For the text-containing cell, return its midpoint in [X, Y] coordinate format. 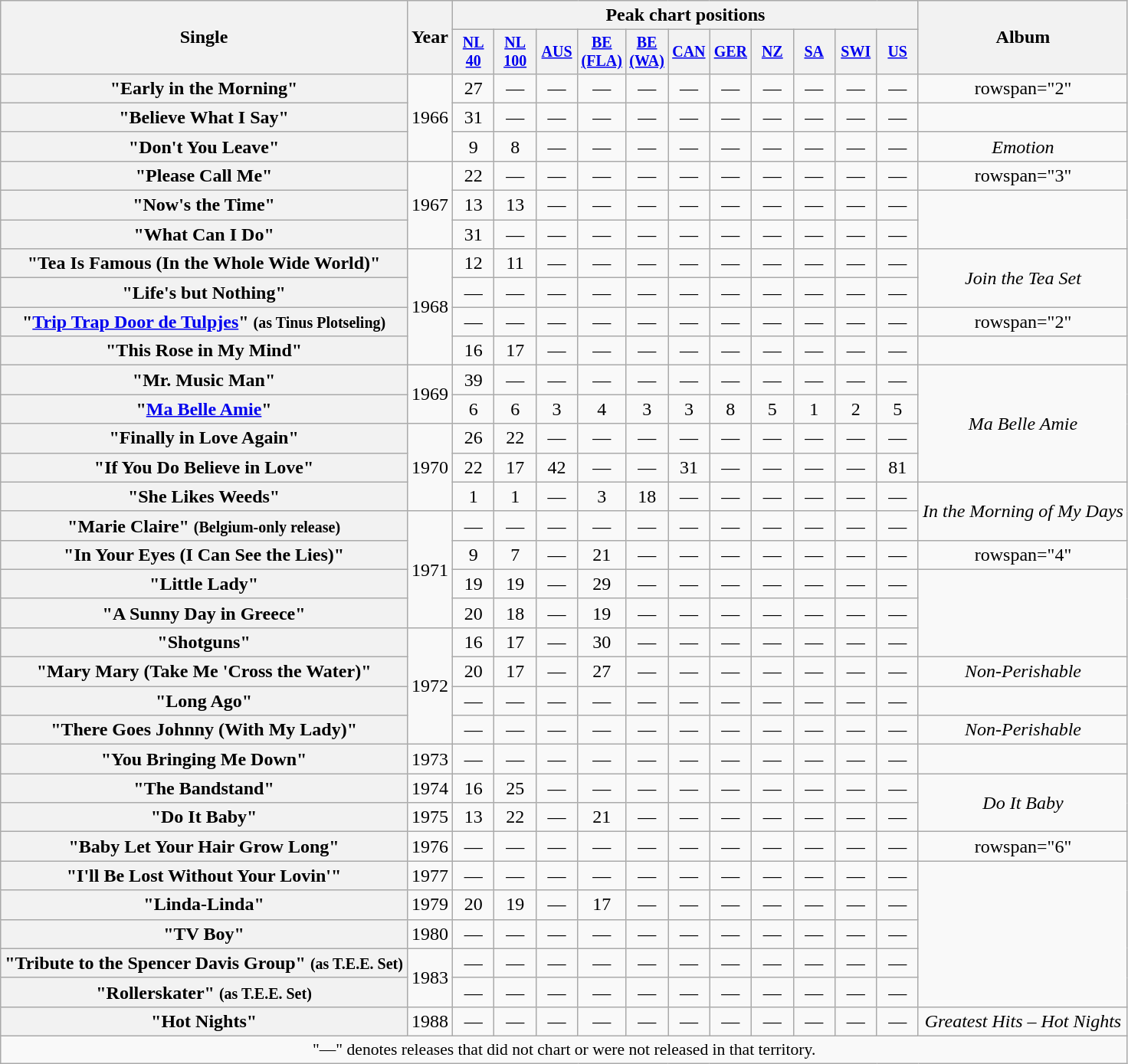
"Little Lady" [204, 584]
NZ [772, 52]
26 [473, 438]
"Long Ago" [204, 701]
In the Morning of My Days [1022, 511]
GER [730, 52]
SWI [856, 52]
rowspan="3" [1022, 175]
"Trip Trap Door de Tulpjes" (as Tinus Plotseling) [204, 322]
2 [856, 409]
"Now's the Time" [204, 205]
39 [473, 380]
"You Bringing Me Down" [204, 759]
"Don't You Leave" [204, 146]
1976 [429, 846]
"Rollerskater" (as T.E.E. Set) [204, 992]
"In Your Eyes (I Can See the Lies)" [204, 555]
AUS [556, 52]
"Shotguns" [204, 642]
SA [814, 52]
29 [602, 584]
rowspan="6" [1022, 846]
NL 100 [515, 52]
42 [556, 467]
1967 [429, 205]
"Please Call Me" [204, 175]
"Do It Baby" [204, 817]
"This Rose in My Mind" [204, 351]
4 [602, 409]
"—" denotes releases that did not chart or were not released in that territory. [564, 1049]
"Mr. Music Man" [204, 380]
1973 [429, 759]
"What Can I Do" [204, 234]
"Linda-Linda" [204, 905]
"Marie Claire" (Belgium-only release) [204, 525]
30 [602, 642]
Single [204, 38]
1988 [429, 1021]
1977 [429, 876]
"Early in the Morning" [204, 88]
81 [897, 467]
"Hot Nights" [204, 1021]
Album [1022, 38]
rowspan="4" [1022, 555]
Peak chart positions [685, 15]
US [897, 52]
25 [515, 788]
Do It Baby [1022, 803]
"There Goes Johnny (With My Lady)" [204, 730]
Join the Tea Set [1022, 278]
"Tribute to the Spencer Davis Group" (as T.E.E. Set) [204, 963]
BE (WA) [647, 52]
1971 [429, 569]
"The Bandstand" [204, 788]
"I'll Be Lost Without Your Lovin'" [204, 876]
7 [515, 555]
Emotion [1022, 146]
"Life's but Nothing" [204, 293]
"Finally in Love Again" [204, 438]
1979 [429, 905]
"A Sunny Day in Greece" [204, 613]
Year [429, 38]
BE (FLA) [602, 52]
"Tea Is Famous (In the Whole Wide World)" [204, 264]
1970 [429, 467]
"She Likes Weeds" [204, 496]
"Ma Belle Amie" [204, 409]
"TV Boy" [204, 934]
12 [473, 264]
1983 [429, 977]
"Mary Mary (Take Me 'Cross the Water)" [204, 672]
1966 [429, 117]
Greatest Hits – Hot Nights [1022, 1021]
"Baby Let Your Hair Grow Long" [204, 846]
1969 [429, 394]
1975 [429, 817]
1972 [429, 686]
1974 [429, 788]
11 [515, 264]
NL 40 [473, 52]
Ma Belle Amie [1022, 424]
1980 [429, 934]
"Believe What I Say" [204, 117]
"If You Do Believe in Love" [204, 467]
CAN [689, 52]
1968 [429, 307]
